Return the (x, y) coordinate for the center point of the cell that contains the specified text.  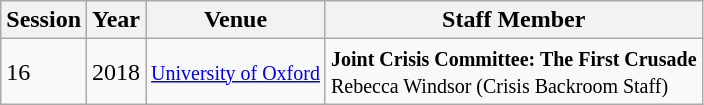
Staff Member (514, 20)
2018 (116, 72)
Joint Crisis Committee: The First CrusadeRebecca Windsor (Crisis Backroom Staff) (514, 72)
Session (44, 20)
16 (44, 72)
Year (116, 20)
Venue (236, 20)
University of Oxford (236, 72)
